Scan for the cell matching the given text and deliver its (X, Y) coordinate at center. 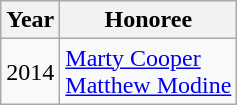
Year (30, 20)
2014 (30, 72)
Marty CooperMatthew Modine (148, 72)
Honoree (148, 20)
